Output the [x, y] coordinate of the center of the cell containing the given text.  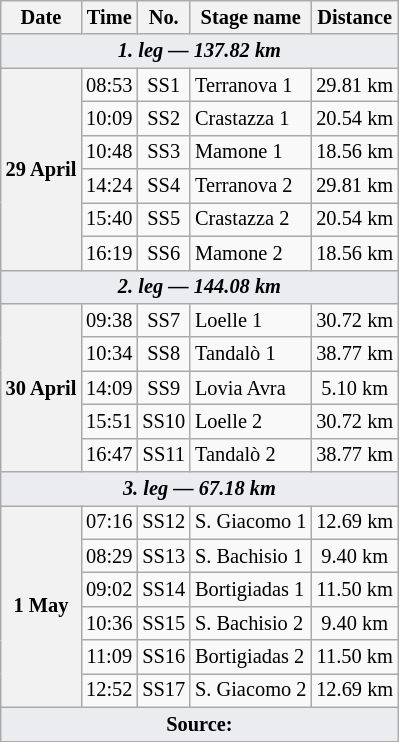
Source: [200, 724]
5.10 km [354, 388]
SS7 [164, 320]
SS1 [164, 85]
10:48 [109, 152]
3. leg — 67.18 km [200, 489]
SS14 [164, 589]
11:09 [109, 657]
29 April [41, 169]
30 April [41, 387]
10:36 [109, 623]
SS17 [164, 690]
Mamone 2 [250, 253]
10:34 [109, 354]
Stage name [250, 17]
Loelle 2 [250, 421]
08:29 [109, 556]
Terranova 2 [250, 186]
SS4 [164, 186]
12:52 [109, 690]
SS3 [164, 152]
SS11 [164, 455]
S. Bachisio 1 [250, 556]
SS8 [164, 354]
SS10 [164, 421]
09:38 [109, 320]
Crastazza 1 [250, 118]
2. leg — 144.08 km [200, 287]
Distance [354, 17]
10:09 [109, 118]
Tandalò 2 [250, 455]
15:51 [109, 421]
SS16 [164, 657]
1. leg — 137.82 km [200, 51]
14:24 [109, 186]
16:19 [109, 253]
SS13 [164, 556]
09:02 [109, 589]
Mamone 1 [250, 152]
16:47 [109, 455]
No. [164, 17]
SS5 [164, 219]
14:09 [109, 388]
S. Giacomo 1 [250, 522]
SS12 [164, 522]
15:40 [109, 219]
SS2 [164, 118]
SS15 [164, 623]
SS9 [164, 388]
Terranova 1 [250, 85]
07:16 [109, 522]
Date [41, 17]
Loelle 1 [250, 320]
S. Bachisio 2 [250, 623]
Time [109, 17]
SS6 [164, 253]
Crastazza 2 [250, 219]
1 May [41, 606]
08:53 [109, 85]
Tandalò 1 [250, 354]
Bortigiadas 1 [250, 589]
Lovia Avra [250, 388]
Bortigiadas 2 [250, 657]
S. Giacomo 2 [250, 690]
